Return [x, y] of the center of cell containing provided text 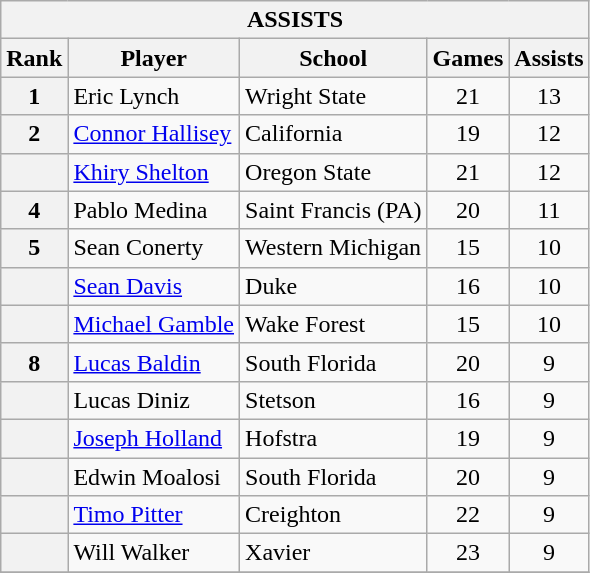
Lucas Diniz [154, 400]
Hofstra [334, 438]
Stetson [334, 400]
23 [468, 553]
Saint Francis (PA) [334, 210]
Michael Gamble [154, 324]
Player [154, 58]
Eric Lynch [154, 96]
Will Walker [154, 553]
Oregon State [334, 172]
California [334, 134]
Western Michigan [334, 248]
1 [34, 96]
11 [549, 210]
2 [34, 134]
Sean Conerty [154, 248]
4 [34, 210]
13 [549, 96]
Games [468, 58]
Connor Hallisey [154, 134]
22 [468, 515]
5 [34, 248]
Wake Forest [334, 324]
Timo Pitter [154, 515]
8 [34, 362]
School [334, 58]
Creighton [334, 515]
Joseph Holland [154, 438]
Pablo Medina [154, 210]
Duke [334, 286]
Edwin Moalosi [154, 477]
Rank [34, 58]
Assists [549, 58]
Xavier [334, 553]
Sean Davis [154, 286]
Wright State [334, 96]
ASSISTS [295, 20]
Lucas Baldin [154, 362]
Khiry Shelton [154, 172]
